Identify which cell holds the provided text, then report its (X, Y) central coordinate. 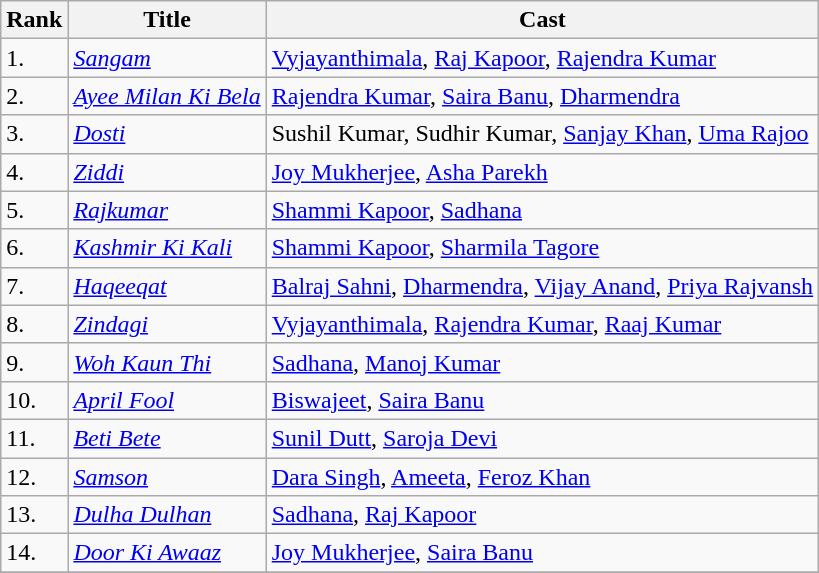
Balraj Sahni, Dharmendra, Vijay Anand, Priya Rajvansh (542, 286)
Woh Kaun Thi (167, 362)
Dulha Dulhan (167, 515)
13. (34, 515)
5. (34, 210)
Rajendra Kumar, Saira Banu, Dharmendra (542, 96)
Sadhana, Raj Kapoor (542, 515)
Shammi Kapoor, Sharmila Tagore (542, 248)
1. (34, 58)
Biswajeet, Saira Banu (542, 400)
Door Ki Awaaz (167, 553)
10. (34, 400)
Dosti (167, 134)
Beti Bete (167, 438)
Joy Mukherjee, Saira Banu (542, 553)
7. (34, 286)
14. (34, 553)
Samson (167, 477)
2. (34, 96)
11. (34, 438)
6. (34, 248)
Title (167, 20)
Vyjayanthimala, Raj Kapoor, Rajendra Kumar (542, 58)
Rank (34, 20)
Dara Singh, Ameeta, Feroz Khan (542, 477)
Haqeeqat (167, 286)
Sushil Kumar, Sudhir Kumar, Sanjay Khan, Uma Rajoo (542, 134)
Vyjayanthimala, Rajendra Kumar, Raaj Kumar (542, 324)
Sunil Dutt, Saroja Devi (542, 438)
Zindagi (167, 324)
Sadhana, Manoj Kumar (542, 362)
Kashmir Ki Kali (167, 248)
Ayee Milan Ki Bela (167, 96)
8. (34, 324)
Cast (542, 20)
4. (34, 172)
Shammi Kapoor, Sadhana (542, 210)
Rajkumar (167, 210)
12. (34, 477)
April Fool (167, 400)
Ziddi (167, 172)
9. (34, 362)
3. (34, 134)
Sangam (167, 58)
Joy Mukherjee, Asha Parekh (542, 172)
